Return the (X, Y) coordinate for the center point of the cell that contains the specified text.  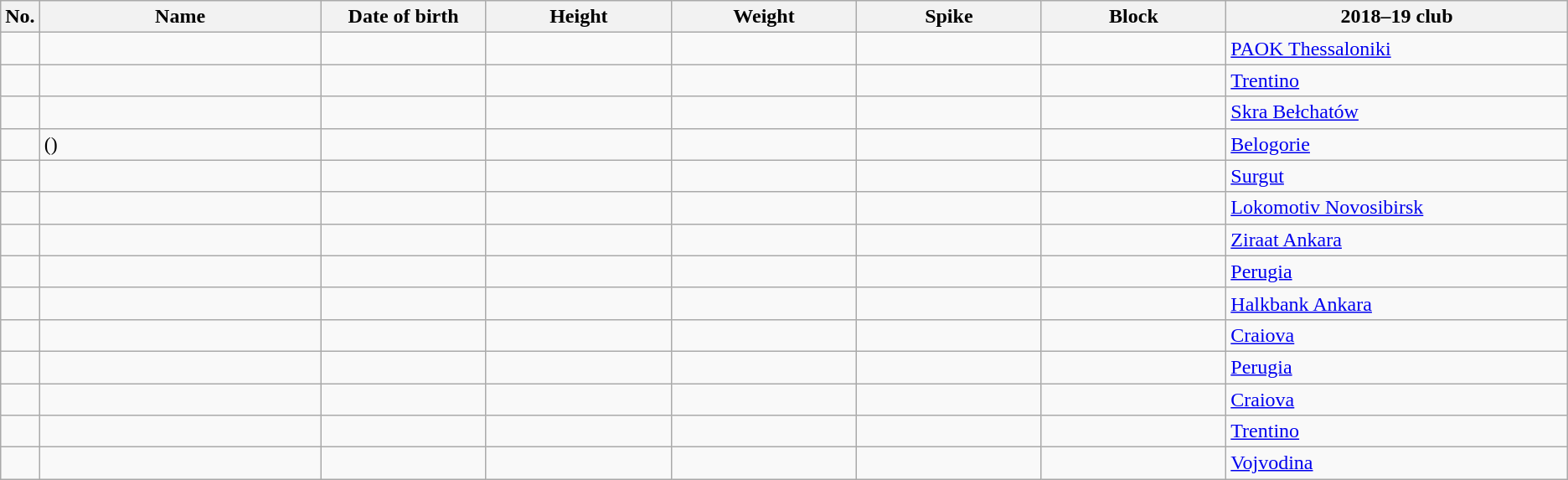
Weight (764, 17)
No. (20, 17)
Block (1134, 17)
Ziraat Ankara (1397, 240)
Lokomotiv Novosibirsk (1397, 208)
Halkbank Ankara (1397, 303)
() (180, 144)
Spike (950, 17)
2018–19 club (1397, 17)
Height (578, 17)
Skra Bełchatów (1397, 112)
Date of birth (404, 17)
PAOK Thessaloniki (1397, 49)
Vojvodina (1397, 463)
Surgut (1397, 176)
Belogorie (1397, 144)
Name (180, 17)
